Pinpoint the cell where the given text exists, returning its (X, Y) midpoint coordinate. 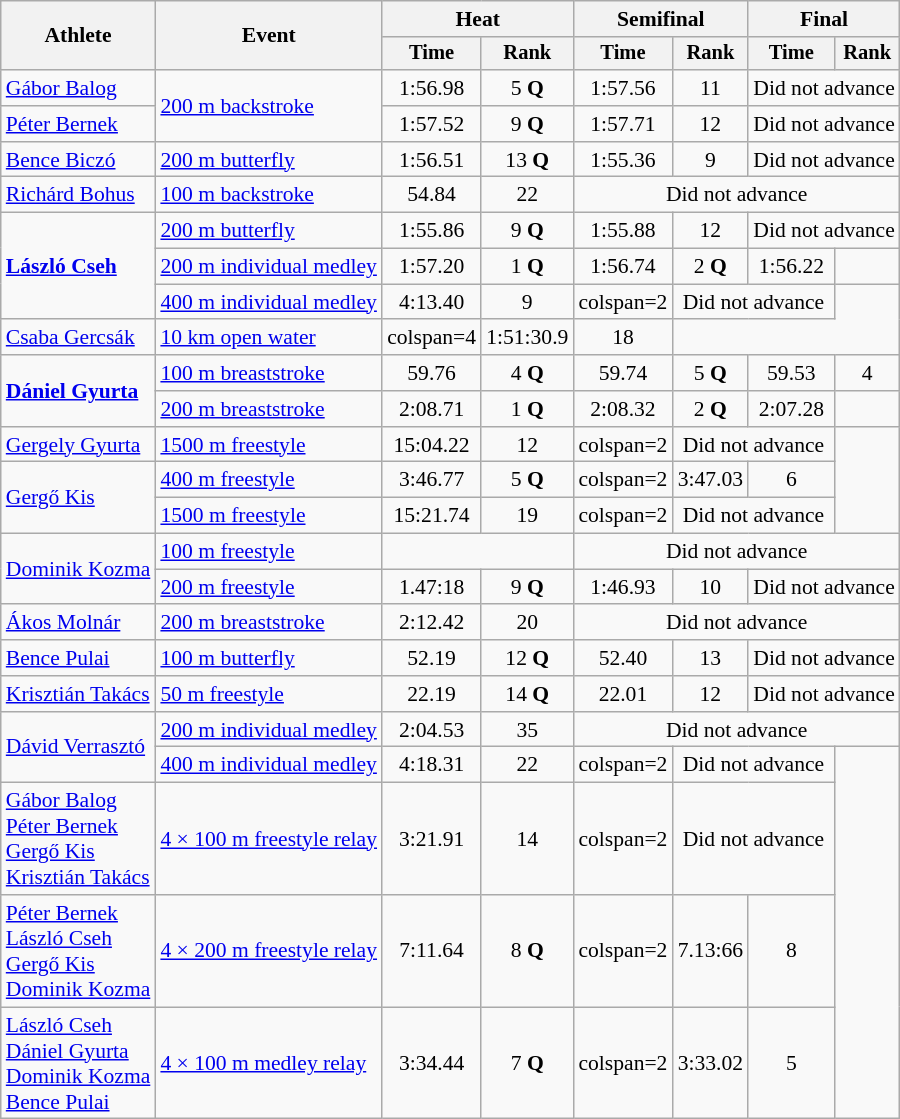
2:08.32 (622, 409)
15:04.22 (432, 445)
22.19 (432, 694)
4 (866, 373)
100 m breaststroke (268, 373)
3:34.44 (432, 1063)
1:56.74 (622, 267)
50 m freestyle (268, 694)
6 (791, 480)
Event (268, 36)
20 (527, 623)
2:07.28 (791, 409)
35 (527, 730)
1:57.20 (432, 267)
László Cseh (78, 266)
200 m backstroke (268, 106)
colspan=4 (432, 338)
11 (710, 88)
1:56.22 (791, 267)
54.84 (432, 195)
Gergely Gyurta (78, 445)
52.40 (622, 658)
7:11.64 (432, 951)
12 Q (527, 658)
10 km open water (268, 338)
59.76 (432, 373)
1:56.98 (432, 88)
Péter Bernek (78, 124)
2:08.71 (432, 409)
200 m freestyle (268, 587)
14 (527, 839)
Semifinal (660, 19)
4 × 100 m freestyle relay (268, 839)
1:57.52 (432, 124)
4 × 100 m medley relay (268, 1063)
400 m freestyle (268, 480)
3:47.03 (710, 480)
Athlete (78, 36)
52.19 (432, 658)
19 (527, 516)
4 Q (527, 373)
Krisztián Takács (78, 694)
8 (791, 951)
3:33.02 (710, 1063)
100 m freestyle (268, 552)
László CsehDániel GyurtaDominik KozmaBence Pulai (78, 1063)
14 Q (527, 694)
Dominik Kozma (78, 570)
22.01 (622, 694)
Richárd Bohus (78, 195)
1:46.93 (622, 587)
Ákos Molnár (78, 623)
Bence Pulai (78, 658)
Csaba Gercsák (78, 338)
4:13.40 (432, 302)
1:55.88 (622, 231)
1:55.36 (622, 160)
Heat (478, 19)
7 Q (527, 1063)
1:51:30.9 (527, 338)
1:57.71 (622, 124)
7.13:66 (710, 951)
Gábor Balog (78, 88)
8 Q (527, 951)
100 m backstroke (268, 195)
59.53 (791, 373)
4:18.31 (432, 765)
Dániel Gyurta (78, 390)
Bence Biczó (78, 160)
59.74 (622, 373)
18 (622, 338)
2:12.42 (432, 623)
15:21.74 (432, 516)
Final (824, 19)
1.47:18 (432, 587)
5 (791, 1063)
13 Q (527, 160)
1:55.86 (432, 231)
1:57.56 (622, 88)
3:21.91 (432, 839)
Gergő Kis (78, 498)
13 (710, 658)
3:46.77 (432, 480)
100 m butterfly (268, 658)
2:04.53 (432, 730)
Dávid Verrasztó (78, 748)
Péter BernekLászló CsehGergő KisDominik Kozma (78, 951)
Gábor BalogPéter BernekGergő KisKrisztián Takács (78, 839)
4 × 200 m freestyle relay (268, 951)
10 (710, 587)
1:56.51 (432, 160)
